Locate the cell with the specified text and output its [X, Y] center coordinate. 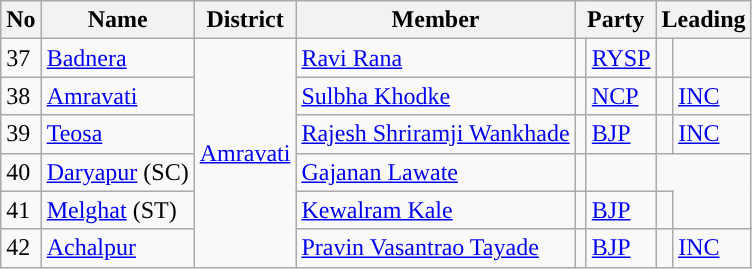
Teosa [118, 134]
Badnera [118, 58]
RYSP [621, 58]
Party [616, 20]
38 [21, 96]
Kewalram Kale [436, 210]
Gajanan Lawate [436, 172]
Melghat (ST) [118, 210]
Ravi Rana [436, 58]
37 [21, 58]
Achalpur [118, 248]
Leading [704, 20]
39 [21, 134]
District [245, 20]
41 [21, 210]
Rajesh Shriramji Wankhade [436, 134]
Member [436, 20]
NCP [621, 96]
Name [118, 20]
No [21, 20]
40 [21, 172]
42 [21, 248]
Sulbha Khodke [436, 96]
Pravin Vasantrao Tayade [436, 248]
Daryapur (SC) [118, 172]
